Identify which cell holds the provided text, then report its (x, y) central coordinate. 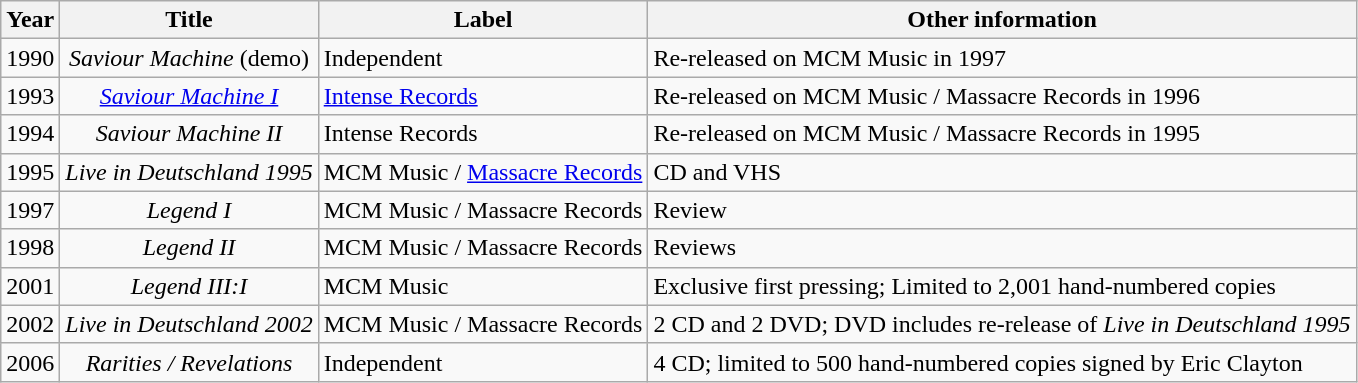
4 CD; limited to 500 hand-numbered copies signed by Eric Clayton (1002, 362)
1990 (30, 58)
Re-released on MCM Music in 1997 (1002, 58)
Saviour Machine (demo) (189, 58)
Live in Deutschland 2002 (189, 324)
1994 (30, 134)
Exclusive first pressing; Limited to 2,001 hand-numbered copies (1002, 286)
Other information (1002, 20)
Re-released on MCM Music / Massacre Records in 1995 (1002, 134)
Legend I (189, 210)
Saviour Machine II (189, 134)
1995 (30, 172)
Saviour Machine I (189, 96)
1997 (30, 210)
2006 (30, 362)
Legend II (189, 248)
Legend III:I (189, 286)
2001 (30, 286)
Reviews (1002, 248)
CD and VHS (1002, 172)
Re-released on MCM Music / Massacre Records in 1996 (1002, 96)
Review (1002, 210)
Year (30, 20)
2002 (30, 324)
1993 (30, 96)
2 CD and 2 DVD; DVD includes re-release of Live in Deutschland 1995 (1002, 324)
Title (189, 20)
Live in Deutschland 1995 (189, 172)
1998 (30, 248)
Label (483, 20)
MCM Music (483, 286)
Rarities / Revelations (189, 362)
